Identify which cell holds the provided text, then report its [X, Y] central coordinate. 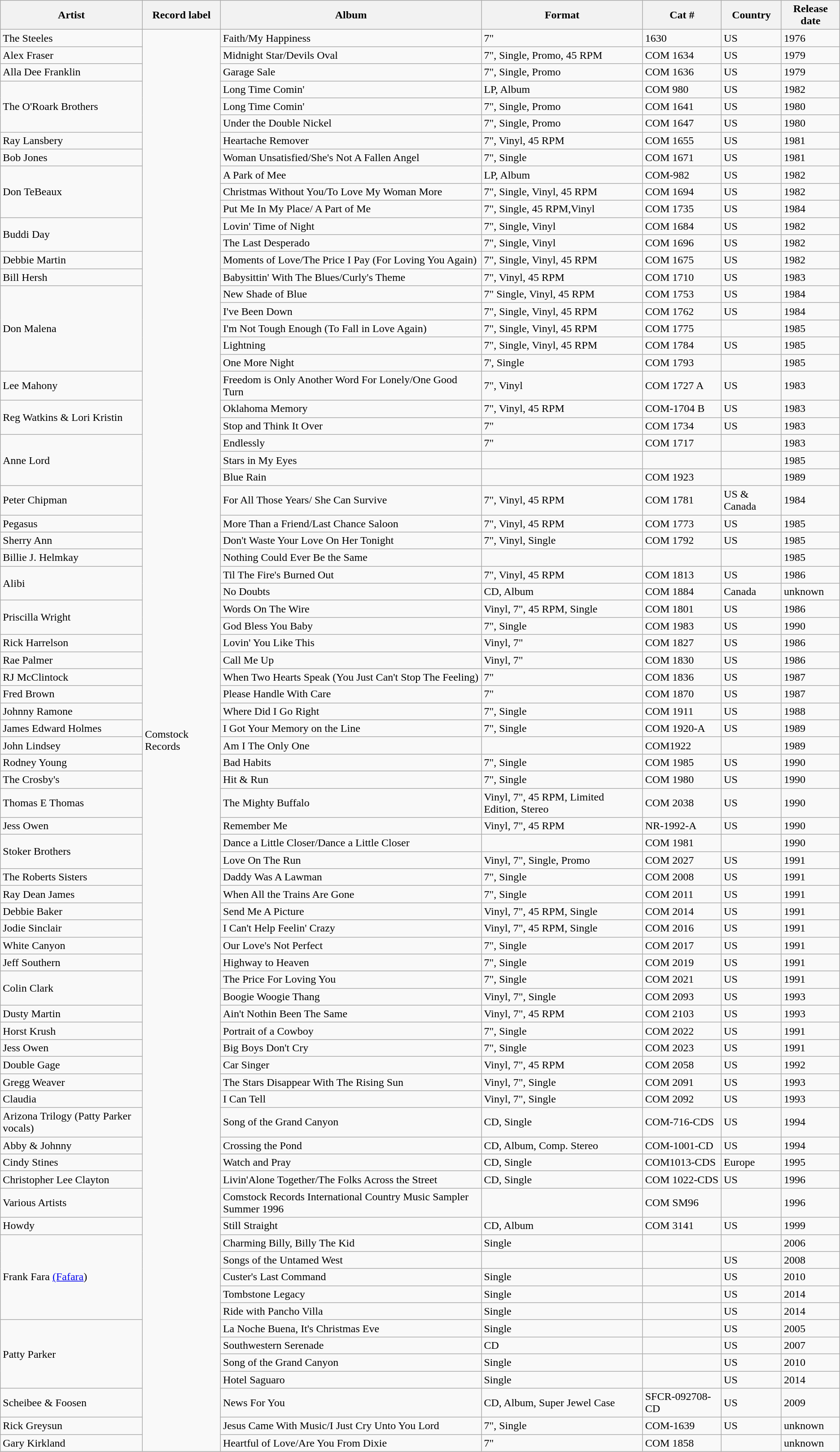
Fred Brown [72, 694]
Alla Dee Franklin [72, 72]
COM 2023 [682, 1048]
7", Single, Promo, 45 RPM [562, 55]
COM 1634 [682, 55]
COM 1983 [682, 626]
COM 1858 [682, 1443]
COM-716-CDS [682, 1123]
COM 1827 [682, 643]
COM 1830 [682, 660]
God Bless You Baby [351, 626]
The Last Desperado [351, 243]
COM 2016 [682, 928]
2009 [810, 1403]
Where Did I Go Right [351, 711]
COM-1704 B [682, 409]
Patty Parker [72, 1354]
COM 2019 [682, 962]
Jesus Came With Music/I Just Cry Unto You Lord [351, 1426]
Debbie Baker [72, 911]
News For You [351, 1403]
Various Artists [72, 1203]
Billie J. Helmkay [72, 558]
7", Vinyl, Single [562, 541]
Christopher Lee Clayton [72, 1180]
Our Love's Not Perfect [351, 945]
Big Boys Don't Cry [351, 1048]
I Can't Help Feelin' Crazy [351, 928]
Custer's Last Command [351, 1277]
Watch and Pray [351, 1163]
COM 1923 [682, 477]
Call Me Up [351, 660]
Lovin' You Like This [351, 643]
Don TeBeaux [72, 192]
Blue Rain [351, 477]
Words On The Wire [351, 609]
7" Single, Vinyl, 45 RPM [562, 294]
The Price For Loving You [351, 980]
Europe [752, 1163]
Anne Lord [72, 460]
7', Single [562, 363]
Heartache Remover [351, 140]
COM 1793 [682, 363]
Rick Greysun [72, 1426]
COM 2091 [682, 1082]
Arizona Trilogy (Patty Parker vocals) [72, 1123]
COM 1870 [682, 694]
Double Gage [72, 1065]
The Mighty Buffalo [351, 802]
Ray Lansbery [72, 140]
Babysittin' With The Blues/Curly's Theme [351, 277]
Ride with Pancho Villa [351, 1311]
Gary Kirkland [72, 1443]
2005 [810, 1328]
COM 2038 [682, 802]
COM SM96 [682, 1203]
Debbie Martin [72, 260]
COM 1675 [682, 260]
COM 2021 [682, 980]
Peter Chipman [72, 500]
Canada [752, 592]
COM 1773 [682, 524]
COM1013-CDS [682, 1163]
COM 2014 [682, 911]
COM 2011 [682, 894]
Midnight Star/Devils Oval [351, 55]
Claudia [72, 1099]
I Can Tell [351, 1099]
Oklahoma Memory [351, 409]
COM 1636 [682, 72]
COM 2022 [682, 1031]
Vinyl, 7", Single, Promo [562, 860]
No Doubts [351, 592]
RJ McClintock [72, 677]
COM 1836 [682, 677]
The Stars Disappear With The Rising Sun [351, 1082]
Hit & Run [351, 779]
2006 [810, 1243]
COM 1671 [682, 157]
Car Singer [351, 1065]
Howdy [72, 1226]
Sherry Ann [72, 541]
Scheibee & Foosen [72, 1403]
COM 1775 [682, 328]
Vinyl, 7", 45 RPM, Limited Edition, Stereo [562, 802]
Cat # [682, 15]
COM-1001-CD [682, 1146]
Livin'Alone Together/The Folks Across the Street [351, 1180]
7", Single, 45 RPM,Vinyl [562, 209]
New Shade of Blue [351, 294]
Horst Krush [72, 1031]
Bill Hersh [72, 277]
Rodney Young [72, 762]
Comstock Records International Country Music Sampler Summer 1996 [351, 1203]
COM 1985 [682, 762]
CD, Album, Super Jewel Case [562, 1403]
COM 1911 [682, 711]
Tombstone Legacy [351, 1294]
Stoker Brothers [72, 852]
Send Me A Picture [351, 911]
Rae Palmer [72, 660]
COM 1641 [682, 106]
SFCR-092708-CD [682, 1403]
COM 1694 [682, 192]
Daddy Was A Lawman [351, 877]
Jodie Sinclair [72, 928]
Portrait of a Cowboy [351, 1031]
NR-1992-A [682, 826]
COM 2008 [682, 877]
COM 1647 [682, 123]
I Got Your Memory on the Line [351, 728]
Jeff Southern [72, 962]
Woman Unsatisfied/She's Not A Fallen Angel [351, 157]
COM 2017 [682, 945]
1995 [810, 1163]
COM 2092 [682, 1099]
Faith/My Happiness [351, 38]
COM 2103 [682, 1014]
Stars in My Eyes [351, 460]
Heartful of Love/Are You From Dixie [351, 1443]
7", Vinyl [562, 386]
Crossing the Pond [351, 1146]
The O'Roark Brothers [72, 106]
COM 1784 [682, 346]
Priscilla Wright [72, 617]
For All Those Years/ She Can Survive [351, 500]
James Edward Holmes [72, 728]
Release date [810, 15]
1988 [810, 711]
The Crosby's [72, 779]
COM 1813 [682, 575]
Abby & Johnny [72, 1146]
Charming Billy, Billy The Kid [351, 1243]
Reg Watkins & Lori Kristin [72, 417]
Lee Mahony [72, 386]
COM 1981 [682, 843]
Under the Double Nickel [351, 123]
More Than a Friend/Last Chance Saloon [351, 524]
Alex Fraser [72, 55]
Freedom is Only Another Word For Lonely/One Good Turn [351, 386]
Love On The Run [351, 860]
COM 1735 [682, 209]
Nothing Could Ever Be the Same [351, 558]
Remember Me [351, 826]
Boogie Woogie Thang [351, 997]
COM 3141 [682, 1226]
Moments of Love/The Price I Pay (For Loving You Again) [351, 260]
COM 1727 A [682, 386]
2008 [810, 1260]
Lovin' Time of Night [351, 226]
The Steeles [72, 38]
CD [562, 1345]
Songs of the Untamed West [351, 1260]
Ain't Nothin Been The Same [351, 1014]
Comstock Records [181, 740]
Endlessly [351, 443]
COM 1684 [682, 226]
Still Straight [351, 1226]
Johnny Ramone [72, 711]
Garage Sale [351, 72]
COM 1717 [682, 443]
COM-982 [682, 175]
COM 1792 [682, 541]
John Lindsey [72, 745]
White Canyon [72, 945]
Put Me In My Place/ A Part of Me [351, 209]
1992 [810, 1065]
Alibi [72, 583]
Format [562, 15]
Hotel Saguaro [351, 1380]
COM 1801 [682, 609]
Lightning [351, 346]
When All the Trains Are Gone [351, 894]
COM 1710 [682, 277]
Please Handle With Care [351, 694]
One More Night [351, 363]
Ray Dean James [72, 894]
COM 2093 [682, 997]
COM 1734 [682, 426]
Bob Jones [72, 157]
1976 [810, 38]
COM 2058 [682, 1065]
Cindy Stines [72, 1163]
Country [752, 15]
Southwestern Serenade [351, 1345]
COM 1753 [682, 294]
2007 [810, 1345]
Dusty Martin [72, 1014]
1999 [810, 1226]
CD, Album, Comp. Stereo [562, 1146]
Thomas E Thomas [72, 802]
Record label [181, 15]
COM 1884 [682, 592]
COM 1920-A [682, 728]
Am I The Only One [351, 745]
The Roberts Sisters [72, 877]
COM 1022-CDS [682, 1180]
Gregg Weaver [72, 1082]
US & Canada [752, 500]
Artist [72, 15]
Frank Fara (Fafara) [72, 1277]
COM 1696 [682, 243]
Buddi Day [72, 234]
Don Malena [72, 328]
A Park of Mee [351, 175]
When Two Hearts Speak (You Just Can't Stop The Feeling) [351, 677]
I've Been Down [351, 311]
1630 [682, 38]
Album [351, 15]
COM 2027 [682, 860]
I'm Not Tough Enough (To Fall in Love Again) [351, 328]
Rick Harrelson [72, 643]
COM 1762 [682, 311]
COM-1639 [682, 1426]
COM 980 [682, 89]
COM1922 [682, 745]
Stop and Think It Over [351, 426]
COM 1781 [682, 500]
COM 1655 [682, 140]
COM 1980 [682, 779]
Highway to Heaven [351, 962]
Til The Fire's Burned Out [351, 575]
Bad Habits [351, 762]
Dance a Little Closer/Dance a Little Closer [351, 843]
La Noche Buena, It's Christmas Eve [351, 1328]
Christmas Without You/To Love My Woman More [351, 192]
Colin Clark [72, 988]
Don't Waste Your Love On Her Tonight [351, 541]
Pegasus [72, 524]
